Provide the [x, y] coordinate of the cell's center where the given text is located.  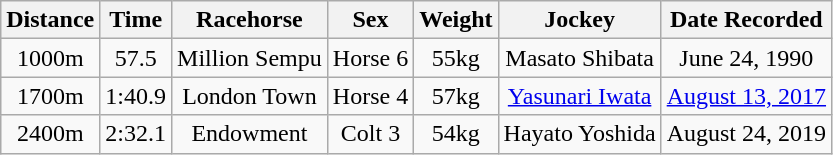
Weight [456, 20]
2:32.1 [136, 134]
Jockey [580, 20]
2400m [50, 134]
Date Recorded [746, 20]
1700m [50, 96]
Colt 3 [370, 134]
June 24, 1990 [746, 58]
Hayato Yoshida [580, 134]
Endowment [250, 134]
London Town [250, 96]
55kg [456, 58]
57kg [456, 96]
Million Sempu [250, 58]
Time [136, 20]
Distance [50, 20]
Yasunari Iwata [580, 96]
57.5 [136, 58]
Masato Shibata [580, 58]
Horse 4 [370, 96]
1:40.9 [136, 96]
1000m [50, 58]
Racehorse [250, 20]
Horse 6 [370, 58]
August 24, 2019 [746, 134]
August 13, 2017 [746, 96]
Sex [370, 20]
54kg [456, 134]
